Search for the cell housing the specified text and yield its [X, Y] center coordinate. 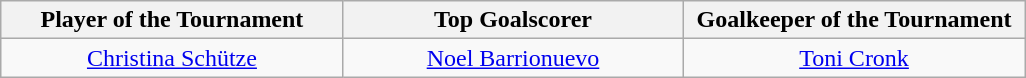
Player of the Tournament [172, 20]
Goalkeeper of the Tournament [854, 20]
Toni Cronk [854, 58]
Top Goalscorer [512, 20]
Christina Schütze [172, 58]
Noel Barrionuevo [512, 58]
